Determine the [x, y] coordinate at the center of the cell enclosing the given text.  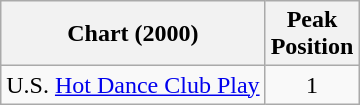
U.S. Hot Dance Club Play [133, 85]
1 [312, 85]
PeakPosition [312, 34]
Chart (2000) [133, 34]
